Pinpoint the cell where the given text exists, returning its (x, y) midpoint coordinate. 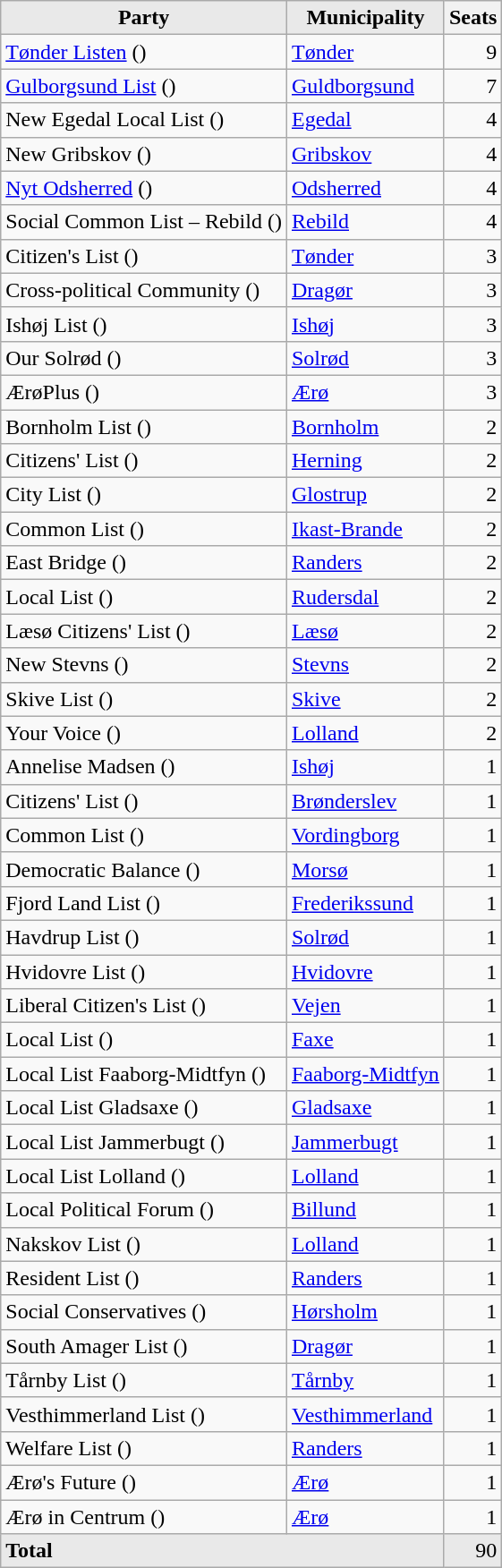
Ikast-Brande (365, 529)
Citizen's List () (144, 256)
ÆrøPlus () (144, 392)
Guldborgsund (365, 86)
Havdrup List () (144, 937)
Bornholm List () (144, 427)
Stevns (365, 665)
Rebild (365, 222)
Gulborgsund List () (144, 86)
Faxe (365, 1040)
9 (472, 52)
Local List Jammerbugt () (144, 1142)
Billund (365, 1210)
East Bridge () (144, 563)
90 (472, 1551)
Odsherred (365, 188)
City List () (144, 495)
Ishøj List () (144, 324)
Hvidovre (365, 971)
Frederikssund (365, 903)
Your Voice () (144, 733)
Seats (472, 18)
Municipality (365, 18)
Egedal (365, 120)
Our Solrød () (144, 358)
New Gribskov () (144, 154)
Glostrup (365, 495)
Herning (365, 461)
7 (472, 86)
Liberal Citizen's List () (144, 1006)
New Stevns () (144, 665)
Vesthimmerland (365, 1414)
Jammerbugt (365, 1142)
Welfare List () (144, 1448)
Gladsaxe (365, 1108)
Læsø (365, 631)
Social Conservatives () (144, 1312)
Vesthimmerland List () (144, 1414)
Nakskov List () (144, 1244)
Cross-political Community () (144, 290)
Social Common List – Rebild () (144, 222)
New Egedal Local List () (144, 120)
Vordingborg (365, 835)
Resident List () (144, 1278)
Ærø's Future () (144, 1482)
Fjord Land List () (144, 903)
Skive List () (144, 699)
Tårnby List () (144, 1380)
Vejen (365, 1006)
Democratic Balance () (144, 869)
Nyt Odsherred () (144, 188)
Local Political Forum () (144, 1210)
South Amager List () (144, 1346)
Tønder Listen () (144, 52)
Tårnby (365, 1380)
Læsø Citizens' List () (144, 631)
Skive (365, 699)
Bornholm (365, 427)
Total (223, 1551)
Hvidovre List () (144, 971)
Local List Gladsaxe () (144, 1108)
Local List Lolland () (144, 1176)
Ærø in Centrum () (144, 1517)
Faaborg-Midtfyn (365, 1074)
Local List Faaborg-Midtfyn () (144, 1074)
Morsø (365, 869)
Rudersdal (365, 597)
Brønderslev (365, 801)
Gribskov (365, 154)
Hørsholm (365, 1312)
Annelise Madsen () (144, 767)
Party (144, 18)
